Return (x, y) of the center of cell containing provided text 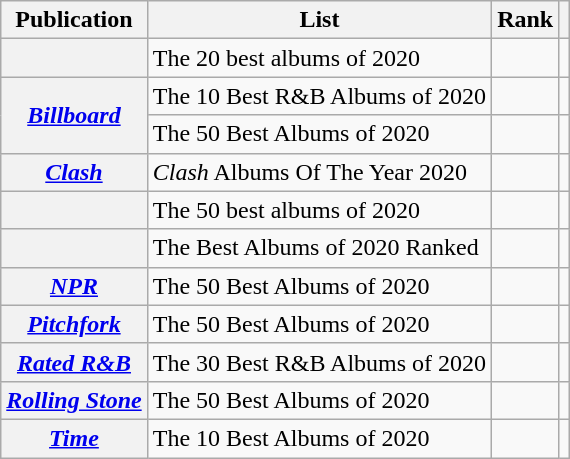
Publication (74, 20)
Billboard (74, 115)
Clash (74, 172)
Rank (526, 20)
Time (74, 438)
The 10 Best R&B Albums of 2020 (319, 96)
The 10 Best Albums of 2020 (319, 438)
The 30 Best R&B Albums of 2020 (319, 362)
Clash Albums Of The Year 2020 (319, 172)
The 50 best albums of 2020 (319, 210)
NPR (74, 286)
Rated R&B (74, 362)
The Best Albums of 2020 Ranked (319, 248)
The 20 best albums of 2020 (319, 58)
Rolling Stone (74, 400)
Pitchfork (74, 324)
List (319, 20)
